Return (x, y) of the center of cell containing provided text 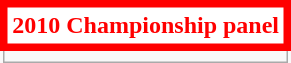
2010 Championship panel (146, 26)
